Provide the [x, y] coordinate of the cell's center where the given text is located.  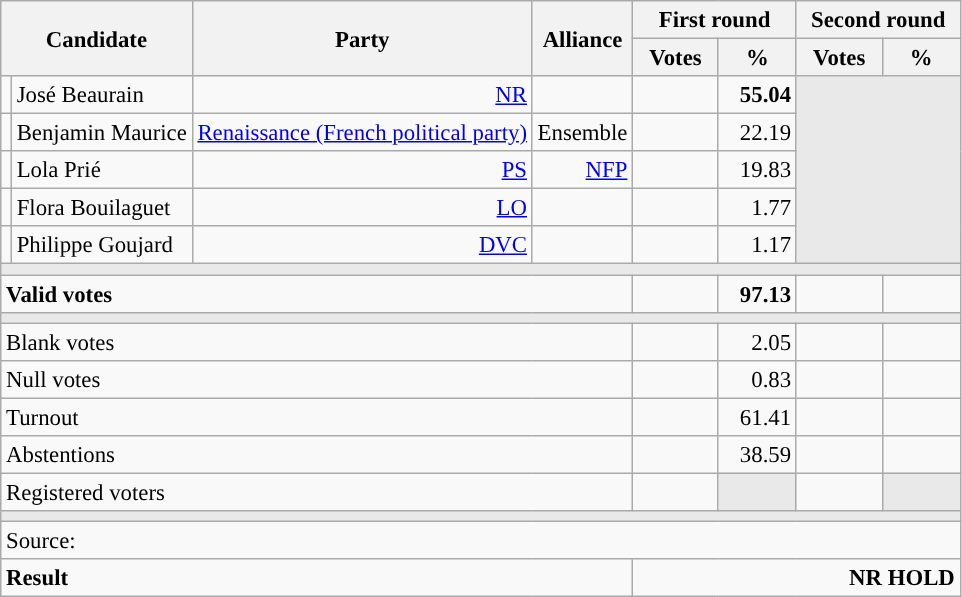
Ensemble [582, 133]
Null votes [317, 379]
Result [317, 578]
19.83 [757, 170]
Benjamin Maurice [102, 133]
Philippe Goujard [102, 245]
Abstentions [317, 455]
PS [362, 170]
Candidate [96, 38]
Alliance [582, 38]
LO [362, 208]
NFP [582, 170]
1.17 [757, 245]
NR HOLD [796, 578]
55.04 [757, 95]
Blank votes [317, 342]
Lola Prié [102, 170]
Source: [480, 540]
Valid votes [317, 294]
0.83 [757, 379]
Registered voters [317, 492]
Second round [878, 20]
José Beaurain [102, 95]
NR [362, 95]
DVC [362, 245]
61.41 [757, 417]
38.59 [757, 455]
2.05 [757, 342]
Flora Bouilaguet [102, 208]
Party [362, 38]
Renaissance (French political party) [362, 133]
Turnout [317, 417]
First round [715, 20]
97.13 [757, 294]
1.77 [757, 208]
22.19 [757, 133]
